Determine the [X, Y] coordinate at the center of the cell enclosing the given text.  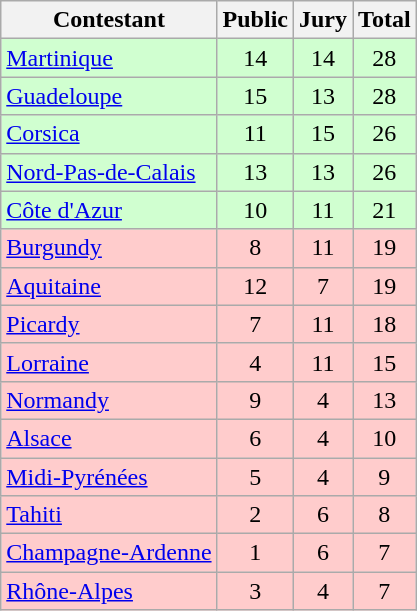
Burgundy [109, 248]
Corsica [109, 134]
Public [255, 20]
Côte d'Azur [109, 210]
1 [255, 553]
Guadeloupe [109, 96]
Jury [322, 20]
Martinique [109, 58]
Rhône-Alpes [109, 591]
Nord-Pas-de-Calais [109, 172]
Champagne-Ardenne [109, 553]
Aquitaine [109, 286]
Midi-Pyrénées [109, 477]
12 [255, 286]
Picardy [109, 324]
21 [385, 210]
Tahiti [109, 515]
Contestant [109, 20]
5 [255, 477]
Normandy [109, 400]
Alsace [109, 438]
Lorraine [109, 362]
2 [255, 515]
Total [385, 20]
18 [385, 324]
3 [255, 591]
